From the cell containing the given text, extract its center point as [x, y] coordinate. 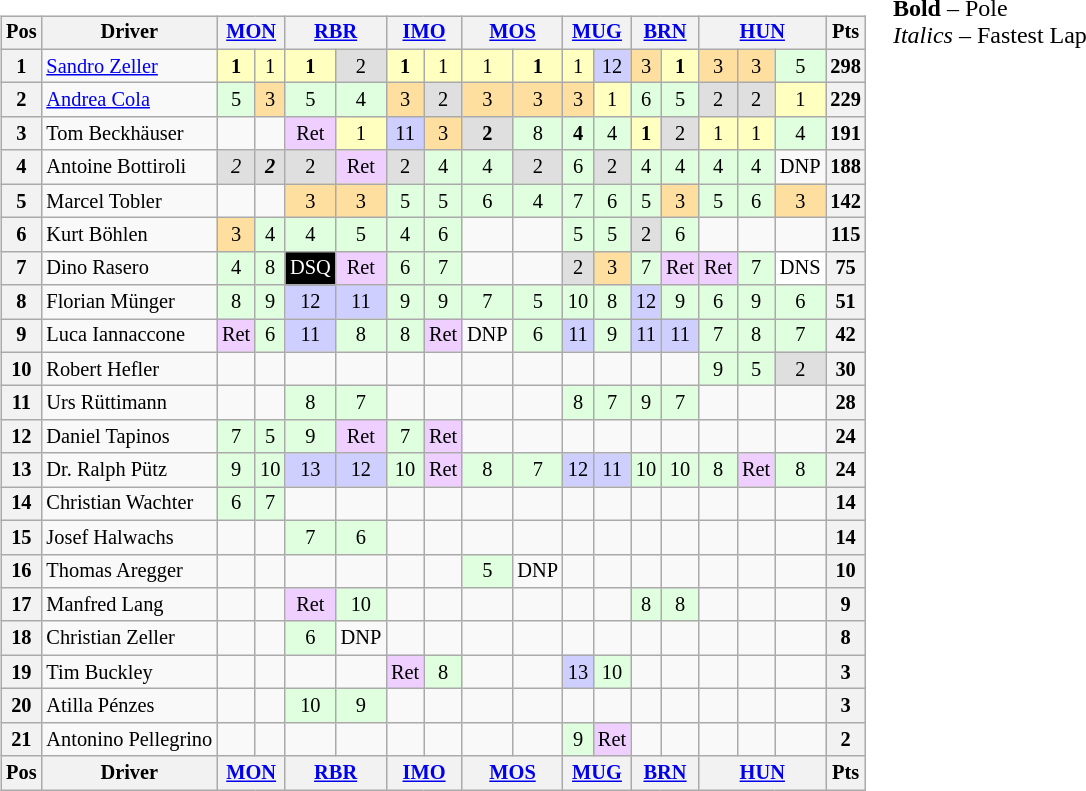
16 [21, 571]
Thomas Aregger [129, 571]
Antoine Bottiroli [129, 167]
Sandro Zeller [129, 66]
DSQ [310, 268]
Manfred Lang [129, 605]
Marcel Tobler [129, 201]
19 [21, 672]
Daniel Tapinos [129, 437]
Christian Zeller [129, 638]
30 [846, 369]
Dr. Ralph Pütz [129, 470]
28 [846, 403]
15 [21, 537]
17 [21, 605]
Kurt Böhlen [129, 235]
191 [846, 134]
Andrea Cola [129, 100]
298 [846, 66]
229 [846, 100]
Luca Iannaccone [129, 336]
18 [21, 638]
51 [846, 302]
Christian Wachter [129, 504]
Josef Halwachs [129, 537]
142 [846, 201]
188 [846, 167]
Tim Buckley [129, 672]
Urs Rüttimann [129, 403]
75 [846, 268]
21 [21, 739]
Dino Rasero [129, 268]
Antonino Pellegrino [129, 739]
Florian Münger [129, 302]
42 [846, 336]
115 [846, 235]
Robert Hefler [129, 369]
DNS [800, 268]
Atilla Pénzes [129, 706]
20 [21, 706]
Tom Beckhäuser [129, 134]
